Capture the cell that displays the provided text and extract its (x, y) central coordinate. 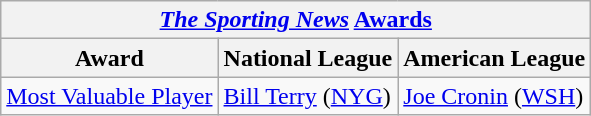
Bill Terry (NYG) (308, 96)
American League (494, 58)
National League (308, 58)
The Sporting News Awards (296, 20)
Award (110, 58)
Joe Cronin (WSH) (494, 96)
Most Valuable Player (110, 96)
